Determine the (x, y) coordinate at the center of the cell enclosing the given text.  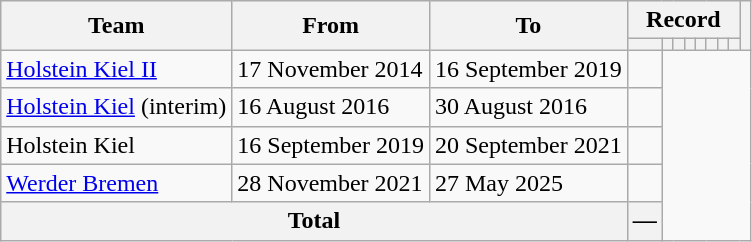
16 August 2016 (331, 107)
30 August 2016 (528, 107)
17 November 2014 (331, 69)
To (528, 26)
Holstein Kiel II (116, 69)
Team (116, 26)
Holstein Kiel (interim) (116, 107)
Holstein Kiel (116, 145)
20 September 2021 (528, 145)
— (644, 221)
Werder Bremen (116, 183)
Record (683, 20)
Total (314, 221)
From (331, 26)
27 May 2025 (528, 183)
28 November 2021 (331, 183)
